Identify which cell holds the provided text, then report its [X, Y] central coordinate. 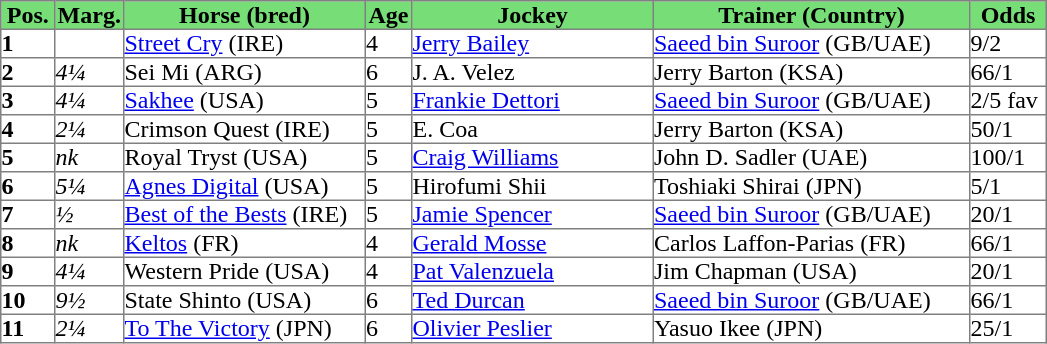
Toshiaki Shirai (JPN) [811, 186]
8 [28, 243]
Jim Chapman (USA) [811, 271]
Horse (bred) [245, 15]
Royal Tryst (USA) [245, 157]
25/1 [1008, 328]
Best of the Bests (IRE) [245, 214]
2 [28, 72]
½ [90, 214]
9/2 [1008, 43]
Marg. [90, 15]
Olivier Peslier [533, 328]
State Shinto (USA) [245, 300]
John D. Sadler (UAE) [811, 157]
10 [28, 300]
Frankie Dettori [533, 100]
Trainer (Country) [811, 15]
Sei Mi (ARG) [245, 72]
Street Cry (IRE) [245, 43]
Keltos (FR) [245, 243]
Western Pride (USA) [245, 271]
Pos. [28, 15]
Odds [1008, 15]
Pat Valenzuela [533, 271]
Crimson Quest (IRE) [245, 129]
3 [28, 100]
J. A. Velez [533, 72]
Jockey [533, 15]
Jamie Spencer [533, 214]
Agnes Digital (USA) [245, 186]
2/5 fav [1008, 100]
50/1 [1008, 129]
7 [28, 214]
5¼ [90, 186]
9½ [90, 300]
Hirofumi Shii [533, 186]
9 [28, 271]
Jerry Bailey [533, 43]
To The Victory (JPN) [245, 328]
1 [28, 43]
5/1 [1008, 186]
Carlos Laffon-Parias (FR) [811, 243]
Craig Williams [533, 157]
E. Coa [533, 129]
11 [28, 328]
Age [388, 15]
100/1 [1008, 157]
Sakhee (USA) [245, 100]
Ted Durcan [533, 300]
Yasuo Ikee (JPN) [811, 328]
Gerald Mosse [533, 243]
